Return the [X, Y] coordinate for the center point of the cell that contains the specified text.  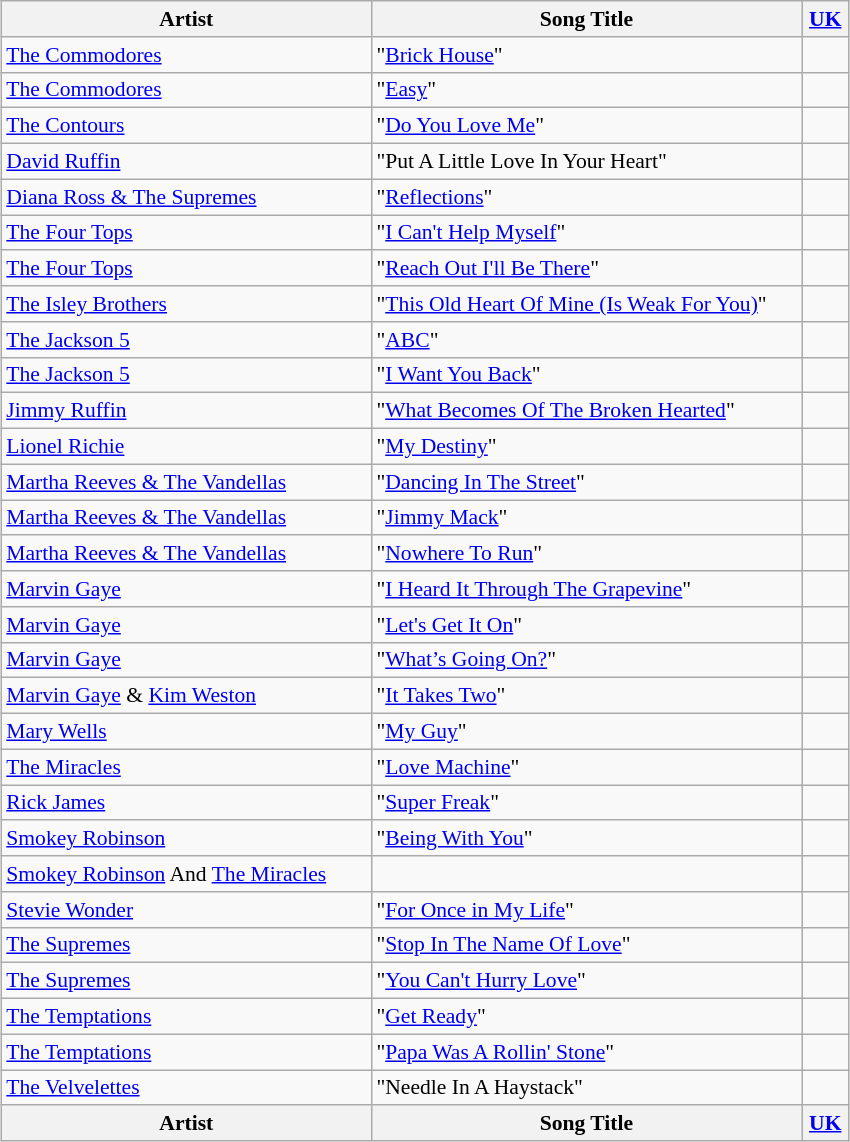
"I Heard It Through The Grapevine" [586, 589]
Rick James [186, 802]
"Being With You" [586, 838]
Jimmy Ruffin [186, 411]
Stevie Wonder [186, 909]
"Jimmy Mack" [586, 518]
"I Can't Help Myself" [586, 232]
Marvin Gaye & Kim Weston [186, 696]
Smokey Robinson And The Miracles [186, 874]
David Ruffin [186, 161]
The Velvelettes [186, 1088]
Mary Wells [186, 731]
"Let's Get It On" [586, 624]
"Needle In A Haystack" [586, 1088]
"My Guy" [586, 731]
"Brick House" [586, 54]
"Do You Love Me" [586, 126]
The Miracles [186, 767]
"ABC" [586, 339]
"Put A Little Love In Your Heart" [586, 161]
"Super Freak" [586, 802]
The Contours [186, 126]
"Reach Out I'll Be There" [586, 268]
"What Becomes Of The Broken Hearted" [586, 411]
"Nowhere To Run" [586, 553]
"My Destiny" [586, 446]
"Dancing In The Street" [586, 482]
"Papa Was A Rollin' Stone" [586, 1052]
"I Want You Back" [586, 375]
"Easy" [586, 90]
"Stop In The Name Of Love" [586, 945]
"Get Ready" [586, 1016]
"You Can't Hurry Love" [586, 981]
"Reflections" [586, 197]
Diana Ross & The Supremes [186, 197]
The Isley Brothers [186, 304]
"What’s Going On?" [586, 660]
"For Once in My Life" [586, 909]
"It Takes Two" [586, 696]
Lionel Richie [186, 446]
Smokey Robinson [186, 838]
"This Old Heart Of Mine (Is Weak For You)" [586, 304]
"Love Machine" [586, 767]
